Capture the cell that displays the provided text and extract its (X, Y) central coordinate. 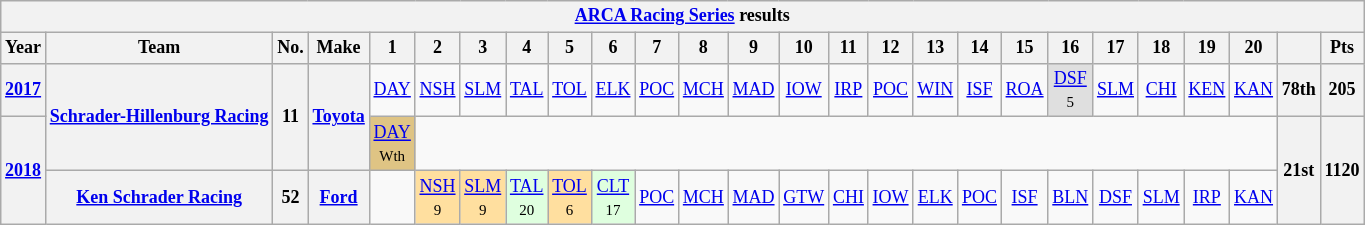
CLT17 (613, 197)
21st (1298, 170)
1 (392, 48)
3 (483, 48)
Year (24, 48)
78th (1298, 90)
7 (657, 48)
Toyota (338, 116)
BLN (1070, 197)
TOL (570, 90)
No. (290, 48)
TAL20 (527, 197)
20 (1254, 48)
16 (1070, 48)
205 (1342, 90)
Schrader-Hillenburg Racing (159, 116)
17 (1116, 48)
Ken Schrader Racing (159, 197)
2018 (24, 170)
KEN (1207, 90)
5 (570, 48)
18 (1161, 48)
Pts (1342, 48)
NSH (438, 90)
ROA (1024, 90)
9 (754, 48)
TOL6 (570, 197)
Team (159, 48)
NSH9 (438, 197)
1120 (1342, 170)
10 (804, 48)
Ford (338, 197)
14 (980, 48)
12 (890, 48)
15 (1024, 48)
2017 (24, 90)
2 (438, 48)
Make (338, 48)
8 (703, 48)
DSF (1116, 197)
TAL (527, 90)
4 (527, 48)
SLM9 (483, 197)
DAY (392, 90)
DSF5 (1070, 90)
GTW (804, 197)
DAYWth (392, 144)
6 (613, 48)
ARCA Racing Series results (682, 16)
52 (290, 197)
19 (1207, 48)
WIN (936, 90)
13 (936, 48)
